Capture the cell that displays the provided text and extract its [X, Y] central coordinate. 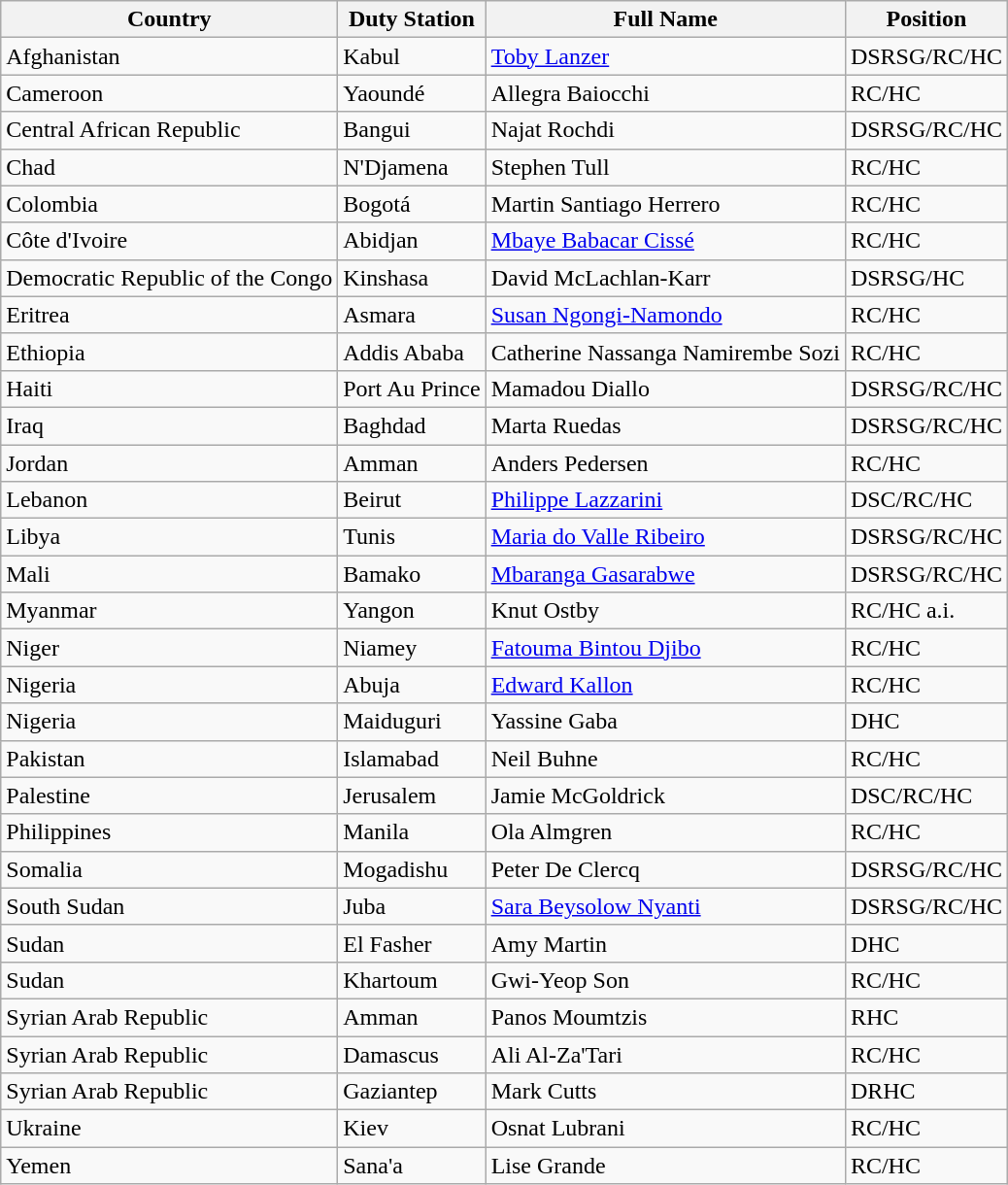
Knut Ostby [665, 611]
RC/HC a.i. [926, 611]
Toby Lanzer [665, 56]
Lise Grande [665, 1166]
Addis Ababa [412, 352]
Sana'a [412, 1166]
Libya [169, 537]
Chad [169, 167]
Eritrea [169, 315]
El Fasher [412, 943]
Mamadou Diallo [665, 389]
Democratic Republic of the Congo [169, 278]
Stephen Tull [665, 167]
Bogotá [412, 204]
DSRSG/HC [926, 278]
Haiti [169, 389]
Kinshasa [412, 278]
Mbaranga Gasarabwe [665, 574]
Mark Cutts [665, 1092]
Bamako [412, 574]
Mbaye Babacar Cissé [665, 241]
DRHC [926, 1092]
Najat Rochdi [665, 130]
Maria do Valle Ribeiro [665, 537]
Gwi-Yeop Son [665, 980]
Afghanistan [169, 56]
Myanmar [169, 611]
David McLachlan-Karr [665, 278]
Yangon [412, 611]
Jordan [169, 463]
Full Name [665, 19]
Philippe Lazzarini [665, 500]
Pakistan [169, 759]
Iraq [169, 425]
Country [169, 19]
Kabul [412, 56]
South Sudan [169, 906]
Bangui [412, 130]
Anders Pedersen [665, 463]
Côte d'Ivoire [169, 241]
Amy Martin [665, 943]
Yassine Gaba [665, 722]
Somalia [169, 869]
Juba [412, 906]
Palestine [169, 796]
Jerusalem [412, 796]
Duty Station [412, 19]
Philippines [169, 832]
Edward Kallon [665, 685]
Ethiopia [169, 352]
Ali Al-Za'Tari [665, 1054]
Port Au Prince [412, 389]
N'Djamena [412, 167]
Abuja [412, 685]
Maiduguri [412, 722]
Jamie McGoldrick [665, 796]
Mali [169, 574]
Lebanon [169, 500]
Colombia [169, 204]
Kiev [412, 1129]
RHC [926, 1017]
Yemen [169, 1166]
Niger [169, 648]
Abidjan [412, 241]
Catherine Nassanga Namirembe Sozi [665, 352]
Allegra Baiocchi [665, 93]
Islamabad [412, 759]
Peter De Clercq [665, 869]
Niamey [412, 648]
Beirut [412, 500]
Ukraine [169, 1129]
Osnat Lubrani [665, 1129]
Manila [412, 832]
Fatouma Bintou Djibo [665, 648]
Gaziantep [412, 1092]
Khartoum [412, 980]
Panos Moumtzis [665, 1017]
Marta Ruedas [665, 425]
Position [926, 19]
Mogadishu [412, 869]
Yaoundé [412, 93]
Central African Republic [169, 130]
Ola Almgren [665, 832]
Cameroon [169, 93]
Baghdad [412, 425]
Sara Beysolow Nyanti [665, 906]
Asmara [412, 315]
Tunis [412, 537]
Neil Buhne [665, 759]
Martin Santiago Herrero [665, 204]
Damascus [412, 1054]
Susan Ngongi-Namondo [665, 315]
